Pinpoint the cell where the given text exists, returning its (X, Y) midpoint coordinate. 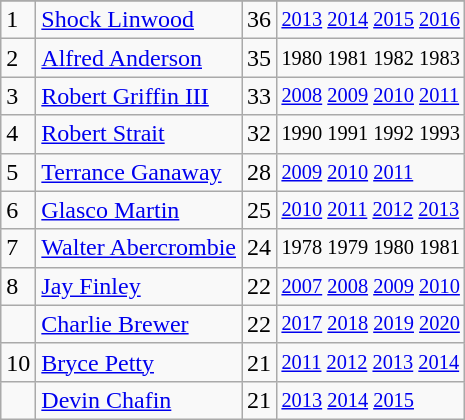
24 (260, 248)
1980 1981 1982 1983 (371, 58)
36 (260, 20)
33 (260, 96)
2009 2010 2011 (371, 172)
10 (18, 362)
4 (18, 134)
3 (18, 96)
2013 2014 2015 (371, 400)
2011 2012 2013 2014 (371, 362)
2013 2014 2015 2016 (371, 20)
6 (18, 210)
5 (18, 172)
Robert Strait (139, 134)
2017 2018 2019 2020 (371, 324)
2 (18, 58)
2010 2011 2012 2013 (371, 210)
2007 2008 2009 2010 (371, 286)
1990 1991 1992 1993 (371, 134)
35 (260, 58)
Terrance Ganaway (139, 172)
1 (18, 20)
Bryce Petty (139, 362)
Jay Finley (139, 286)
Devin Chafin (139, 400)
Walter Abercrombie (139, 248)
Charlie Brewer (139, 324)
25 (260, 210)
8 (18, 286)
32 (260, 134)
Glasco Martin (139, 210)
7 (18, 248)
Alfred Anderson (139, 58)
28 (260, 172)
1978 1979 1980 1981 (371, 248)
Shock Linwood (139, 20)
2008 2009 2010 2011 (371, 96)
Robert Griffin III (139, 96)
